Capture the cell that displays the provided text and extract its [X, Y] central coordinate. 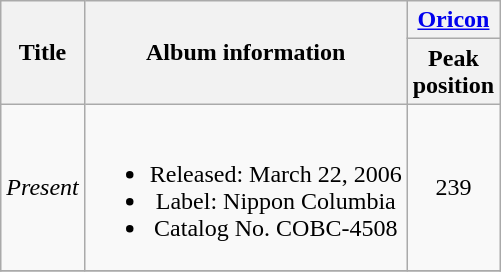
Released: March 22, 2006Label: Nippon ColumbiaCatalog No. COBC-4508 [246, 188]
239 [453, 188]
Present [42, 188]
Album information [246, 52]
Title [42, 52]
Oricon [453, 20]
Peakposition [453, 72]
